From the cell containing the given text, extract its center point as (x, y) coordinate. 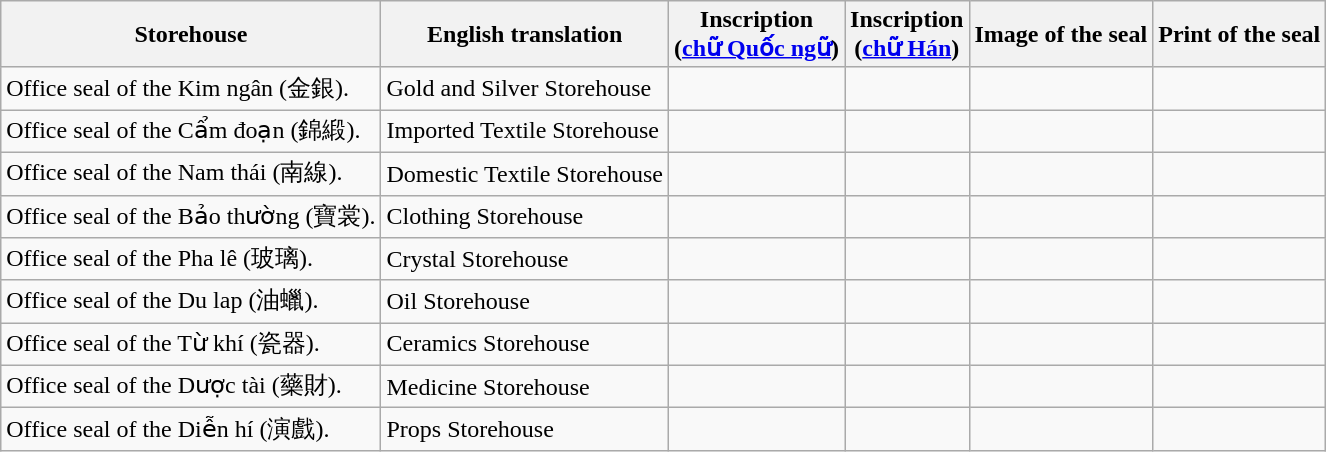
English translation (525, 34)
Inscription(chữ Hán) (907, 34)
Office seal of the Từ khí (瓷器). (191, 344)
Office seal of the Nam thái (南線). (191, 174)
Office seal of the Cẩm đoạn (錦緞). (191, 132)
Office seal of the Du lap (油蠟). (191, 302)
Inscription(chữ Quốc ngữ) (757, 34)
Office seal of the Kim ngân (金銀). (191, 88)
Imported Textile Storehouse (525, 132)
Office seal of the Pha lê (玻璃). (191, 260)
Office seal of the Dược tài (藥財). (191, 386)
Storehouse (191, 34)
Ceramics Storehouse (525, 344)
Print of the seal (1240, 34)
Oil Storehouse (525, 302)
Office seal of the Diễn hí (演戲). (191, 430)
Props Storehouse (525, 430)
Domestic Textile Storehouse (525, 174)
Clothing Storehouse (525, 216)
Crystal Storehouse (525, 260)
Medicine Storehouse (525, 386)
Image of the seal (1061, 34)
Office seal of the Bảo thường (寶裳). (191, 216)
Gold and Silver Storehouse (525, 88)
